Locate the cell with the specified text and output its (X, Y) center coordinate. 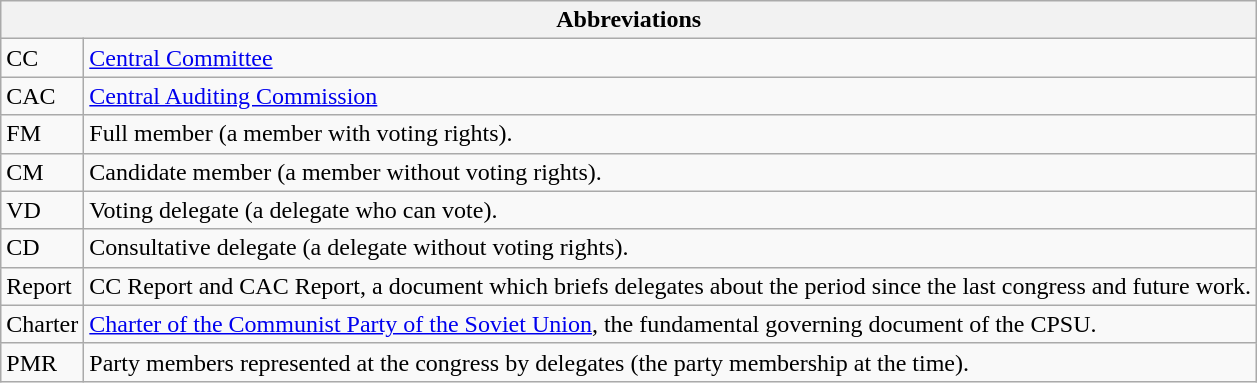
Central Auditing Commission (670, 96)
Full member (a member with voting rights). (670, 134)
CC (42, 58)
CAC (42, 96)
CM (42, 172)
Charter of the Communist Party of the Soviet Union, the fundamental governing document of the CPSU. (670, 324)
Central Committee (670, 58)
Charter (42, 324)
Voting delegate (a delegate who can vote). (670, 210)
Candidate member (a member without voting rights). (670, 172)
Abbreviations (629, 20)
Report (42, 286)
VD (42, 210)
Party members represented at the congress by delegates (the party membership at the time). (670, 362)
CD (42, 248)
Consultative delegate (a delegate without voting rights). (670, 248)
PMR (42, 362)
CC Report and CAC Report, a document which briefs delegates about the period since the last congress and future work. (670, 286)
FM (42, 134)
